Capture the cell that displays the provided text and extract its (x, y) central coordinate. 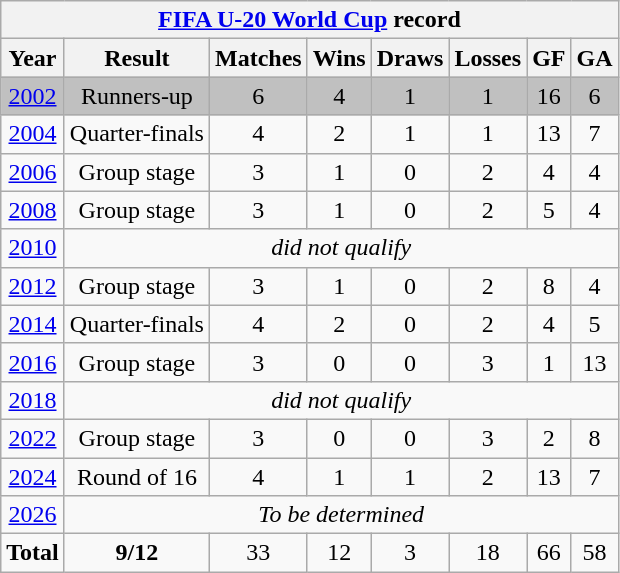
2018 (33, 400)
2002 (33, 96)
66 (549, 553)
Losses (488, 58)
Matches (258, 58)
33 (258, 553)
2022 (33, 438)
9/12 (136, 553)
Wins (339, 58)
Result (136, 58)
Draws (410, 58)
12 (339, 553)
Year (33, 58)
2010 (33, 248)
2008 (33, 210)
2026 (33, 515)
GA (594, 58)
16 (549, 96)
Total (33, 553)
58 (594, 553)
2004 (33, 134)
To be determined (341, 515)
Runners-up (136, 96)
18 (488, 553)
Round of 16 (136, 477)
FIFA U-20 World Cup record (310, 20)
2014 (33, 324)
2016 (33, 362)
2012 (33, 286)
GF (549, 58)
2006 (33, 172)
2024 (33, 477)
